Detect which cell encompasses the target text, then output its [X, Y] center coordinate. 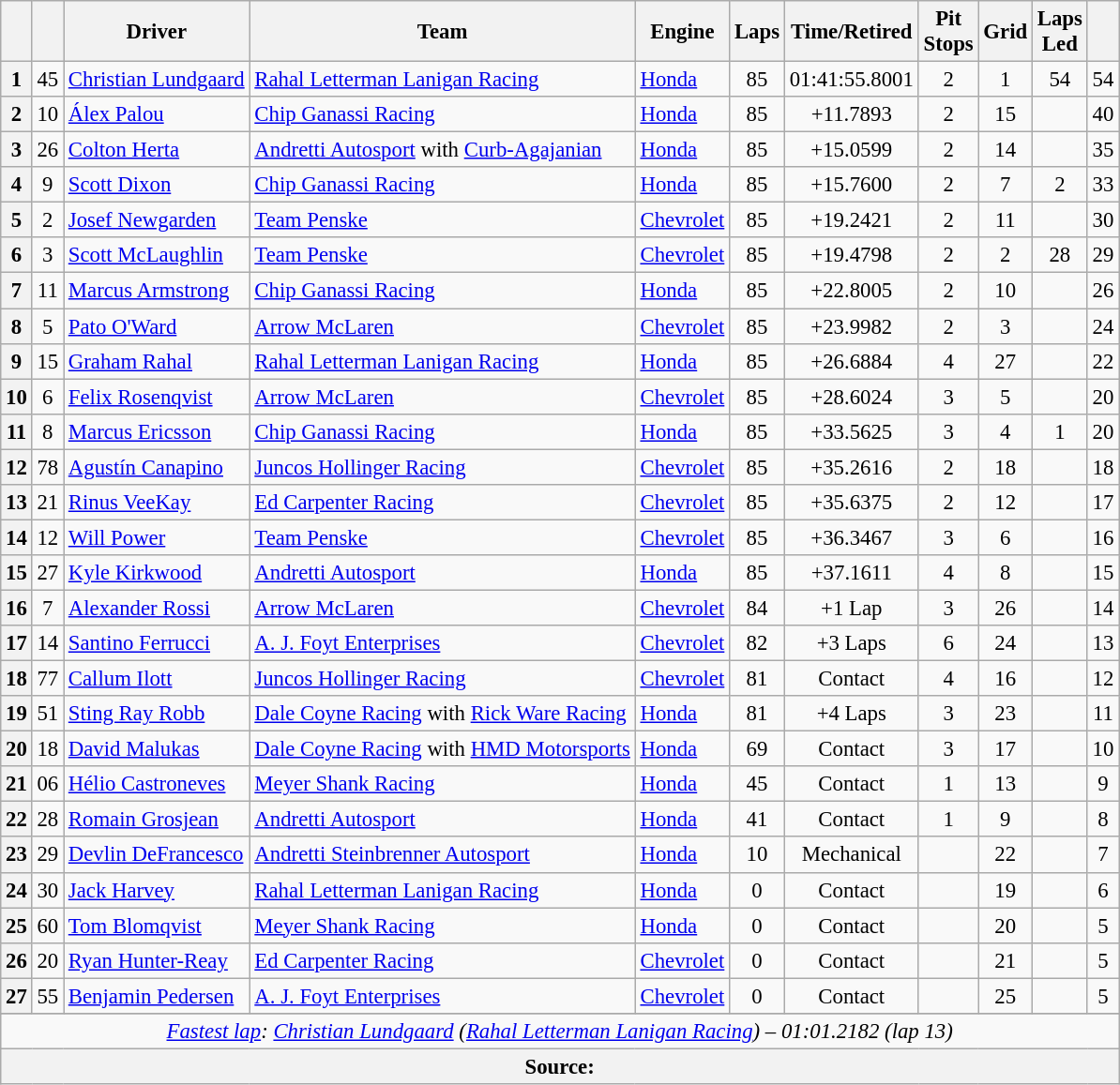
Santino Ferrucci [158, 643]
+28.6024 [852, 397]
60 [47, 926]
+35.2616 [852, 467]
Grid [1006, 32]
Jack Harvey [158, 890]
+1 Lap [852, 608]
Driver [158, 32]
Andretti Autosport with Curb-Agajanian [443, 150]
Dale Coyne Racing with Rick Ware Racing [443, 714]
Pato O'Ward [158, 326]
35 [1103, 150]
Scott Dixon [158, 185]
Romain Grosjean [158, 820]
+19.4798 [852, 256]
Benjamin Pedersen [158, 996]
+11.7893 [852, 114]
+3 Laps [852, 643]
Callum Ilott [158, 679]
51 [47, 714]
77 [47, 679]
Marcus Ericsson [158, 431]
+4 Laps [852, 714]
Josef Newgarden [158, 220]
Álex Palou [158, 114]
Marcus Armstrong [158, 291]
40 [1103, 114]
Andretti Steinbrenner Autosport [443, 855]
+15.0599 [852, 150]
Fastest lap: Christian Lundgaard (Rahal Letterman Lanigan Racing) – 01:01.2182 (lap 13) [560, 1032]
PitStops [948, 32]
82 [758, 643]
David Malukas [158, 749]
+23.9982 [852, 326]
Tom Blomqvist [158, 926]
Sting Ray Robb [158, 714]
Team [443, 32]
33 [1103, 185]
Rinus VeeKay [158, 503]
Felix Rosenqvist [158, 397]
Devlin DeFrancesco [158, 855]
84 [758, 608]
Engine [682, 32]
+36.3467 [852, 537]
55 [47, 996]
06 [47, 784]
Agustín Canapino [158, 467]
Source: [560, 1066]
Kyle Kirkwood [158, 573]
Alexander Rossi [158, 608]
+26.6884 [852, 361]
Christian Lundgaard [158, 80]
Colton Herta [158, 150]
+33.5625 [852, 431]
Will Power [158, 537]
Hélio Castroneves [158, 784]
Laps [758, 32]
Graham Rahal [158, 361]
Scott McLaughlin [158, 256]
Dale Coyne Racing with HMD Motorsports [443, 749]
78 [47, 467]
+22.8005 [852, 291]
+37.1611 [852, 573]
Ryan Hunter-Reay [158, 960]
Time/Retired [852, 32]
Mechanical [852, 855]
+35.6375 [852, 503]
+15.7600 [852, 185]
+19.2421 [852, 220]
41 [758, 820]
69 [758, 749]
LapsLed [1060, 32]
01:41:55.8001 [852, 80]
